Capture the cell that displays the provided text and extract its (X, Y) central coordinate. 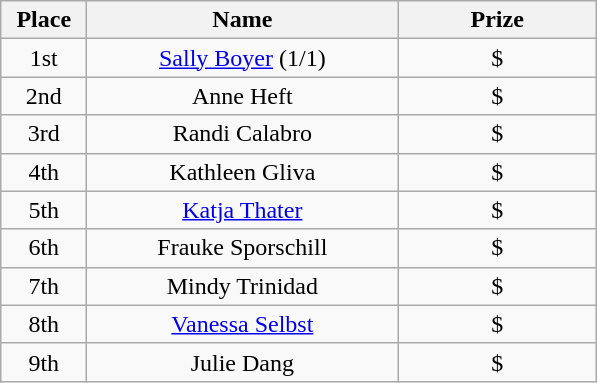
8th (44, 324)
Julie Dang (242, 362)
Sally Boyer (1/1) (242, 58)
Frauke Sporschill (242, 248)
2nd (44, 96)
Katja Thater (242, 210)
1st (44, 58)
4th (44, 172)
Randi Calabro (242, 134)
Anne Heft (242, 96)
9th (44, 362)
Mindy Trinidad (242, 286)
Name (242, 20)
5th (44, 210)
3rd (44, 134)
Kathleen Gliva (242, 172)
Vanessa Selbst (242, 324)
Prize (498, 20)
7th (44, 286)
Place (44, 20)
6th (44, 248)
